Output the (X, Y) coordinate of the center of the cell containing the given text.  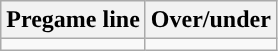
Pregame line (74, 20)
Over/under (210, 20)
